Find where the given text appears and provide that cell's center as (x, y) coordinate. 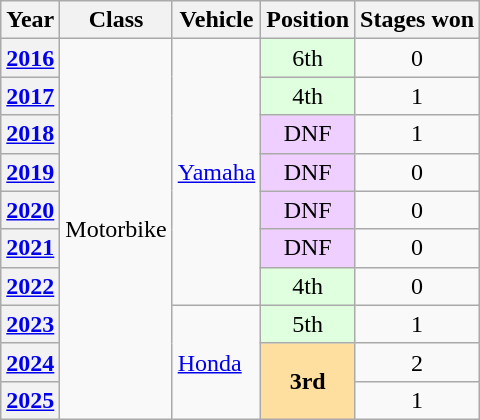
2017 (30, 96)
2018 (30, 134)
5th (308, 324)
2025 (30, 400)
2022 (30, 286)
2023 (30, 324)
6th (308, 58)
2016 (30, 58)
Motorbike (116, 230)
Position (308, 20)
Class (116, 20)
3rd (308, 381)
Honda (216, 362)
2020 (30, 210)
Stages won (418, 20)
2024 (30, 362)
2021 (30, 248)
2 (418, 362)
Yamaha (216, 172)
Vehicle (216, 20)
Year (30, 20)
2019 (30, 172)
